Provide the [X, Y] coordinate of the cell's center where the given text is located.  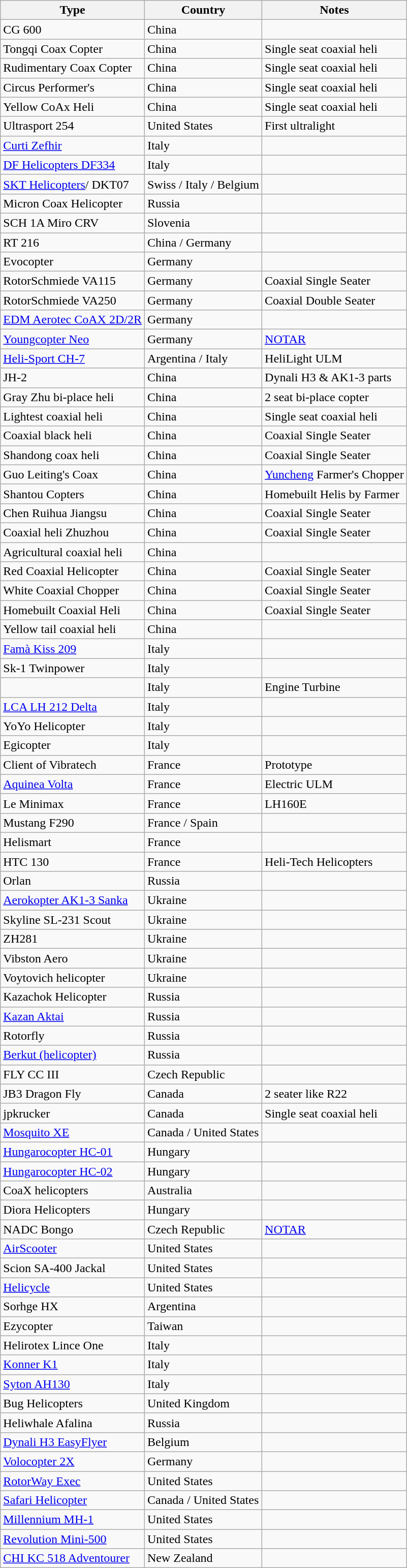
Egicopter [73, 745]
YoYo Helicopter [73, 726]
SCH 1A Miro CRV [73, 223]
Taiwan [203, 1326]
Australia [203, 1191]
Yuncheng Farmer's Chopper [334, 474]
Prototype [334, 765]
JB3 Dragon Fly [73, 1094]
Konner K1 [73, 1365]
Hungarocopter HC-02 [73, 1171]
Scion SA-400 Jackal [73, 1268]
JH-2 [73, 378]
Safari Helicopter [73, 1500]
RotorSchmiede VA250 [73, 300]
NADC Bongo [73, 1229]
2 seat bi-place copter [334, 397]
New Zealand [203, 1558]
Helirotex Lince One [73, 1345]
Slovenia [203, 223]
Sorhge HX [73, 1307]
CG 600 [73, 29]
Electric ULM [334, 784]
Type [73, 10]
2 seater like R22 [334, 1094]
Skyline SL-231 Scout [73, 920]
Coaxial black heli [73, 436]
Mustang F290 [73, 823]
Guo Leiting's Coax [73, 474]
SKT Helicopters/ DKT07 [73, 184]
Syton AH130 [73, 1384]
LCA LH 212 Delta [73, 707]
FLY CC III [73, 1074]
White Coaxial Chopper [73, 591]
LH160E [334, 803]
Hungarocopter HC-01 [73, 1152]
Homebuilt Helis by Farmer [334, 494]
ZH281 [73, 939]
Micron Coax Helicopter [73, 203]
RotorWay Exec [73, 1481]
Aquinea Volta [73, 784]
CoaX helicopters [73, 1191]
Dynali H3 & AK1-3 parts [334, 378]
Yellow CoAx Heli [73, 107]
HTC 130 [73, 862]
Berkut (helicopter) [73, 1055]
Argentina [203, 1307]
Kazachok Helicopter [73, 997]
China / Germany [203, 243]
Country [203, 10]
Heli-Sport CH-7 [73, 358]
Gray Zhu bi-place heli [73, 397]
Ezycopter [73, 1326]
Circus Performer's [73, 87]
Coaxial Double Seater [334, 300]
Diora Helicopters [73, 1210]
Belgium [203, 1442]
Yellow tail coaxial heli [73, 629]
Orlan [73, 881]
Aerokopter AK1-3 Sanka [73, 900]
Youngcopter Neo [73, 339]
Chen Ruihua Jiangsu [73, 513]
RotorSchmiede VA115 [73, 281]
Coaxial heli Zhuzhou [73, 532]
Homebuilt Coaxial Heli [73, 610]
Heliwhale Afalina [73, 1423]
Notes [334, 10]
Helismart [73, 842]
Le Minimax [73, 803]
Shandong coax heli [73, 455]
Millennium MH-1 [73, 1520]
Sk-1 Twinpower [73, 668]
Ultrasport 254 [73, 126]
Red Coaxial Helicopter [73, 571]
Rotorfly [73, 1036]
United Kingdom [203, 1403]
Rudimentary Coax Copter [73, 68]
Tongqi Coax Copter [73, 49]
Bug Helicopters [73, 1403]
CHI KC 518 Adventourer [73, 1558]
Client of Vibratech [73, 765]
Engine Turbine [334, 687]
jpkrucker [73, 1113]
Argentina / Italy [203, 358]
Vibston Aero [73, 958]
Voytovich helicopter [73, 978]
Heli-Tech Helicopters [334, 862]
Shantou Copters [73, 494]
First ultralight [334, 126]
Agricultural coaxial heli [73, 552]
Kazan Aktai [73, 1016]
Curti Zefhir [73, 145]
France / Spain [203, 823]
Lightest coaxial heli [73, 416]
RT 216 [73, 243]
HeliLight ULM [334, 358]
EDM Aerotec CoAX 2D/2R [73, 320]
Revolution Mini-500 [73, 1539]
DF Helicopters DF334 [73, 165]
Helicycle [73, 1287]
Swiss / Italy / Belgium [203, 184]
Volocopter 2X [73, 1461]
AirScooter [73, 1249]
Evocopter [73, 262]
Dynali H3 EasyFlyer [73, 1442]
Famà Kiss 209 [73, 649]
Mosquito XE [73, 1132]
